For the text-containing cell, return its midpoint in (x, y) coordinate format. 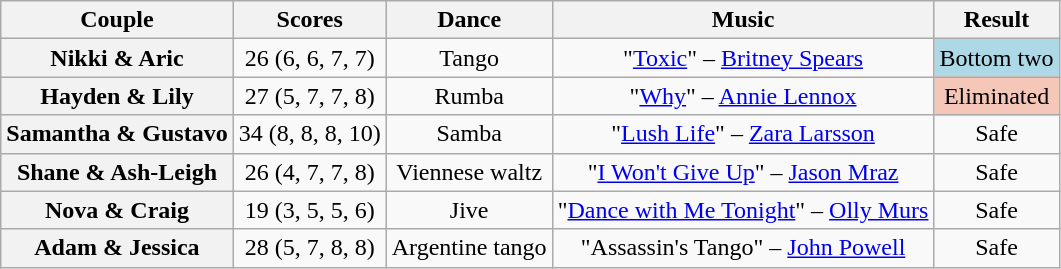
Dance (469, 20)
34 (8, 8, 8, 10) (310, 134)
Hayden & Lily (117, 96)
"Assassin's Tango" – John Powell (743, 248)
Scores (310, 20)
Shane & Ash-Leigh (117, 172)
"I Won't Give Up" – Jason Mraz (743, 172)
Nova & Craig (117, 210)
Argentine tango (469, 248)
Adam & Jessica (117, 248)
Bottom two (996, 58)
Music (743, 20)
Samantha & Gustavo (117, 134)
Result (996, 20)
Eliminated (996, 96)
28 (5, 7, 8, 8) (310, 248)
Viennese waltz (469, 172)
Tango (469, 58)
Samba (469, 134)
19 (3, 5, 5, 6) (310, 210)
27 (5, 7, 7, 8) (310, 96)
Rumba (469, 96)
"Lush Life" – Zara Larsson (743, 134)
Jive (469, 210)
Nikki & Aric (117, 58)
"Toxic" – Britney Spears (743, 58)
"Why" – Annie Lennox (743, 96)
"Dance with Me Tonight" – Olly Murs (743, 210)
26 (4, 7, 7, 8) (310, 172)
Couple (117, 20)
26 (6, 6, 7, 7) (310, 58)
